Search for the cell housing the specified text and yield its (x, y) center coordinate. 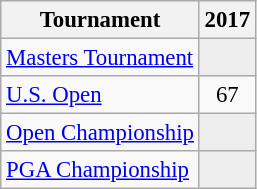
Open Championship (100, 133)
Tournament (100, 20)
2017 (227, 20)
Masters Tournament (100, 58)
67 (227, 95)
PGA Championship (100, 170)
U.S. Open (100, 95)
